Locate the cell with the specified text and output its [x, y] center coordinate. 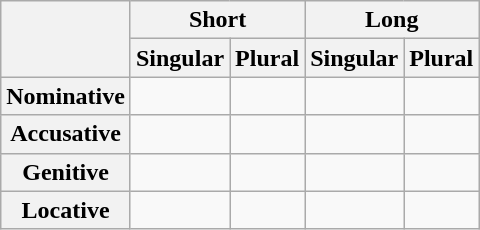
Accusative [66, 134]
Locative [66, 210]
Nominative [66, 96]
Long [392, 20]
Short [217, 20]
Genitive [66, 172]
